For the text-containing cell, return its midpoint in (X, Y) coordinate format. 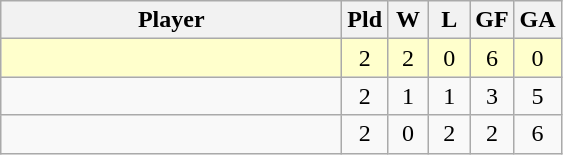
Player (172, 20)
L (450, 20)
GF (492, 20)
5 (538, 96)
3 (492, 96)
GA (538, 20)
Pld (365, 20)
W (408, 20)
